Find where the given text appears and provide that cell's center as (x, y) coordinate. 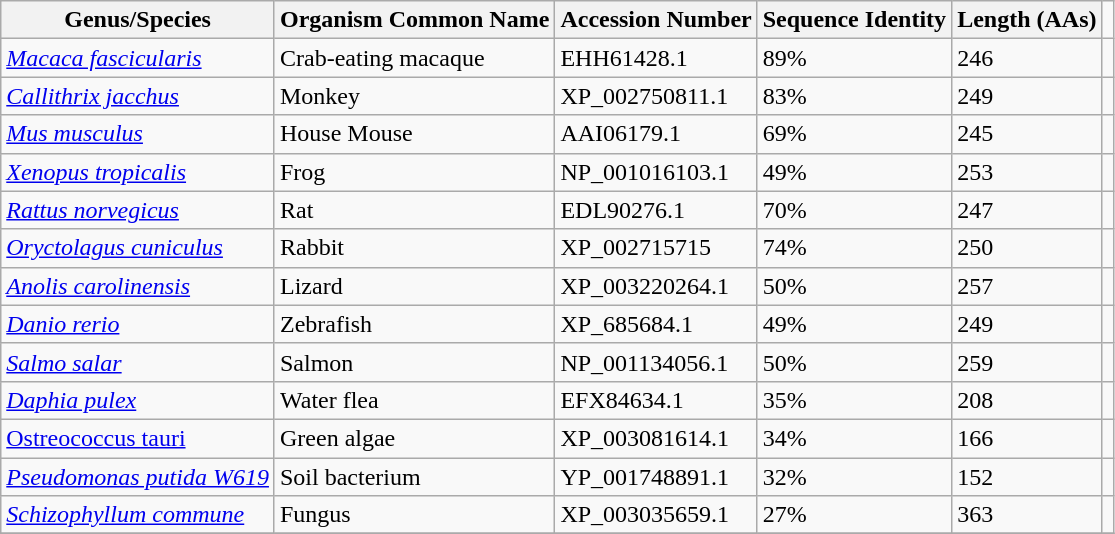
152 (1027, 477)
Zebrafish (414, 324)
Green algae (414, 438)
Crab-eating macaque (414, 58)
Accession Number (656, 20)
246 (1027, 58)
AAI06179.1 (656, 134)
Lizard (414, 286)
257 (1027, 286)
74% (854, 248)
XP_003081614.1 (656, 438)
253 (1027, 172)
Genus/Species (138, 20)
Ostreococcus tauri (138, 438)
83% (854, 96)
Water flea (414, 400)
Sequence Identity (854, 20)
70% (854, 210)
Soil bacterium (414, 477)
166 (1027, 438)
Salmon (414, 362)
XP_002750811.1 (656, 96)
XP_002715715 (656, 248)
208 (1027, 400)
Length (AAs) (1027, 20)
YP_001748891.1 (656, 477)
Rabbit (414, 248)
Macaca fascicularis (138, 58)
Mus musculus (138, 134)
Callithrix jacchus (138, 96)
247 (1027, 210)
35% (854, 400)
Organism Common Name (414, 20)
Salmo salar (138, 362)
XP_003035659.1 (656, 515)
EDL90276.1 (656, 210)
259 (1027, 362)
Anolis carolinensis (138, 286)
NP_001016103.1 (656, 172)
89% (854, 58)
Schizophyllum commune (138, 515)
Oryctolagus cuniculus (138, 248)
250 (1027, 248)
69% (854, 134)
NP_001134056.1 (656, 362)
Frog (414, 172)
Rattus norvegicus (138, 210)
House Mouse (414, 134)
EHH61428.1 (656, 58)
EFX84634.1 (656, 400)
32% (854, 477)
27% (854, 515)
Daphia pulex (138, 400)
34% (854, 438)
245 (1027, 134)
363 (1027, 515)
XP_003220264.1 (656, 286)
Fungus (414, 515)
Danio rerio (138, 324)
XP_685684.1 (656, 324)
Rat (414, 210)
Monkey (414, 96)
Xenopus tropicalis (138, 172)
Pseudomonas putida W619 (138, 477)
